Locate the cell with the specified text and output its [x, y] center coordinate. 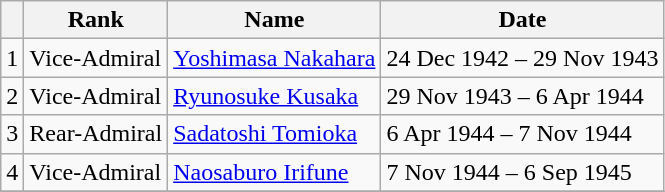
3 [12, 134]
Rank [96, 20]
29 Nov 1943 – 6 Apr 1944 [522, 96]
1 [12, 58]
4 [12, 172]
Ryunosuke Kusaka [274, 96]
2 [12, 96]
24 Dec 1942 – 29 Nov 1943 [522, 58]
Date [522, 20]
7 Nov 1944 – 6 Sep 1945 [522, 172]
Naosaburo Irifune [274, 172]
Rear-Admiral [96, 134]
Sadatoshi Tomioka [274, 134]
Name [274, 20]
6 Apr 1944 – 7 Nov 1944 [522, 134]
Yoshimasa Nakahara [274, 58]
